Search for the cell housing the specified text and yield its (x, y) center coordinate. 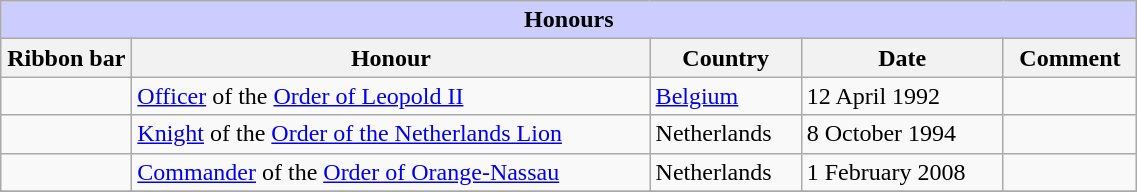
Commander of the Order of Orange-Nassau (391, 172)
Honour (391, 58)
Ribbon bar (66, 58)
1 February 2008 (902, 172)
Honours (569, 20)
Knight of the Order of the Netherlands Lion (391, 134)
Officer of the Order of Leopold II (391, 96)
Date (902, 58)
Belgium (726, 96)
Country (726, 58)
Comment (1070, 58)
8 October 1994 (902, 134)
12 April 1992 (902, 96)
